Pinpoint the cell where the given text exists, returning its (x, y) midpoint coordinate. 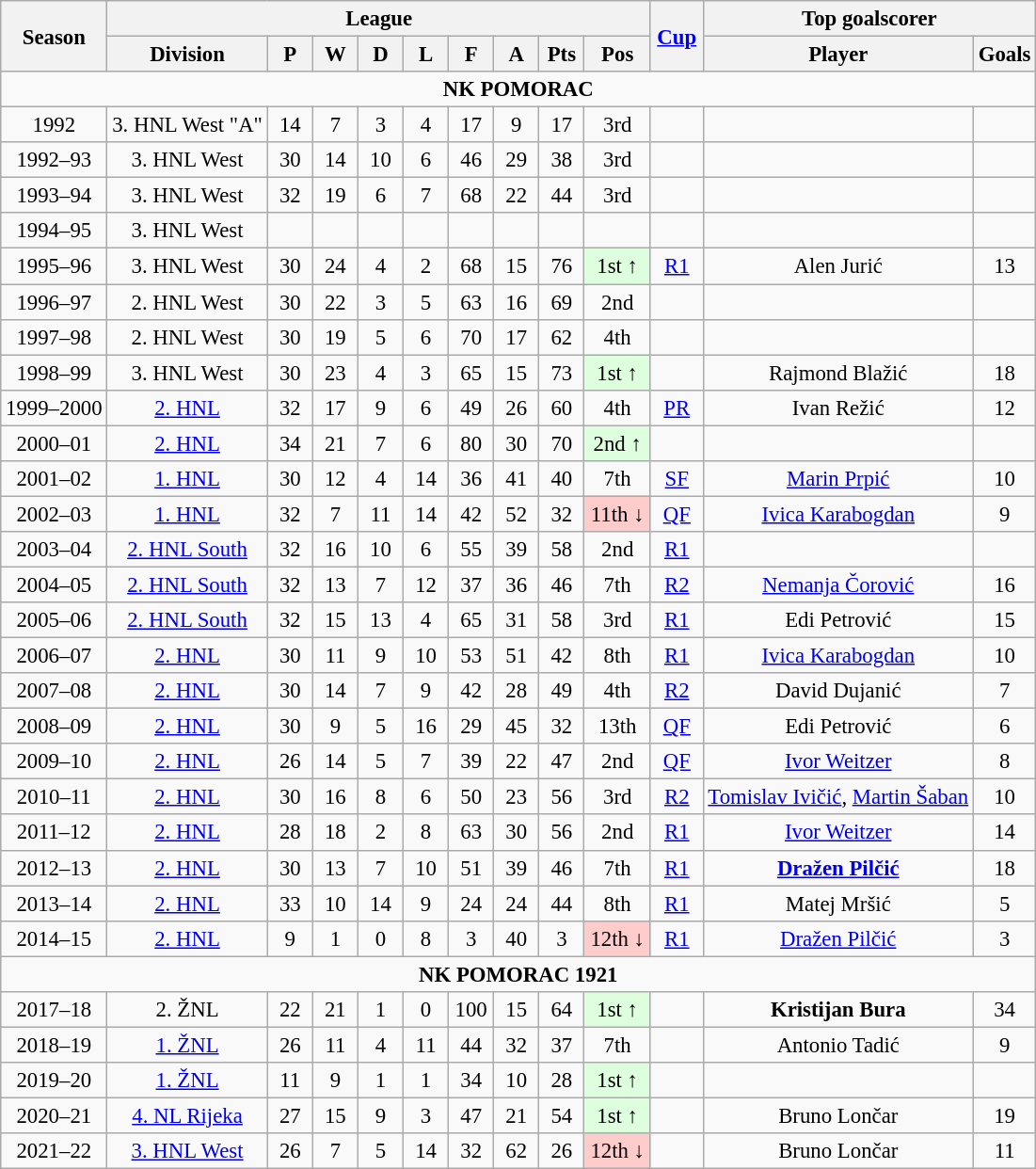
P (290, 55)
41 (517, 479)
Matej Mršić (837, 904)
38 (562, 160)
2010–11 (55, 797)
A (517, 55)
PR (677, 408)
Alen Jurić (837, 266)
1992–93 (55, 160)
F (471, 55)
69 (562, 302)
1994–95 (55, 231)
2020–21 (55, 1115)
Division (187, 55)
2008–09 (55, 727)
2009–10 (55, 761)
50 (471, 797)
Top goalscorer (869, 19)
2007–08 (55, 691)
55 (471, 550)
2021–22 (55, 1151)
3. HNL West "A" (187, 125)
1995–96 (55, 266)
W (335, 55)
2001–02 (55, 479)
1998–99 (55, 373)
Rajmond Blažić (837, 373)
NK POMORAC 1921 (518, 974)
Antonio Tadić (837, 1045)
2. ŽNL (187, 1010)
1999–2000 (55, 408)
2005–06 (55, 620)
33 (290, 904)
45 (517, 727)
100 (471, 1010)
Nemanja Čorović (837, 584)
Goals (1004, 55)
2nd ↑ (617, 443)
David Dujanić (837, 691)
2017–18 (55, 1010)
Pos (617, 55)
31 (517, 620)
54 (562, 1115)
Ivan Režić (837, 408)
2019–20 (55, 1081)
2002–03 (55, 514)
4. NL Rijeka (187, 1115)
2013–14 (55, 904)
2014–15 (55, 938)
SF (677, 479)
2018–19 (55, 1045)
2011–12 (55, 833)
53 (471, 656)
1993–94 (55, 196)
2000–01 (55, 443)
Marin Prpić (837, 479)
1997–98 (55, 337)
52 (517, 514)
80 (471, 443)
Tomislav Ivičić, Martin Šaban (837, 797)
League (379, 19)
73 (562, 373)
2006–07 (55, 656)
64 (562, 1010)
13th (617, 727)
27 (290, 1115)
2003–04 (55, 550)
2012–13 (55, 868)
2004–05 (55, 584)
D (380, 55)
Player (837, 55)
NK POMORAC (518, 89)
76 (562, 266)
1992 (55, 125)
Cup (677, 36)
60 (562, 408)
11th ↓ (617, 514)
Season (55, 36)
Pts (562, 55)
L (426, 55)
Kristijan Bura (837, 1010)
1996–97 (55, 302)
